Locate the cell with the specified text and output its [X, Y] center coordinate. 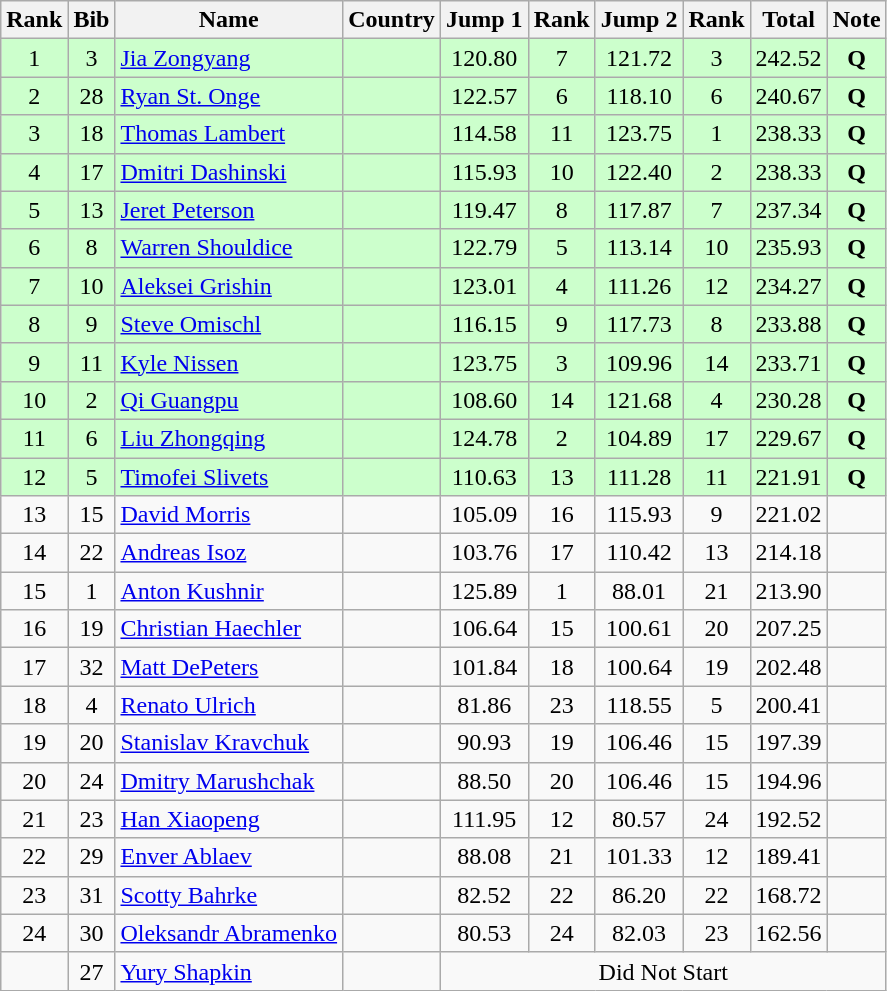
105.09 [484, 515]
Christian Haechler [229, 629]
Country [392, 20]
192.52 [788, 819]
189.41 [788, 857]
Warren Shouldice [229, 248]
111.26 [639, 286]
88.50 [484, 781]
28 [92, 96]
237.34 [788, 210]
Han Xiaopeng [229, 819]
113.14 [639, 248]
101.33 [639, 857]
27 [92, 971]
207.25 [788, 629]
108.60 [484, 400]
David Morris [229, 515]
88.01 [639, 591]
110.63 [484, 477]
Note [856, 20]
233.88 [788, 324]
120.80 [484, 58]
86.20 [639, 895]
100.64 [639, 667]
202.48 [788, 667]
200.41 [788, 705]
125.89 [484, 591]
90.93 [484, 743]
32 [92, 667]
119.47 [484, 210]
229.67 [788, 438]
31 [92, 895]
Anton Kushnir [229, 591]
Liu Zhongqing [229, 438]
Jump 2 [639, 20]
Qi Guangpu [229, 400]
Kyle Nissen [229, 362]
101.84 [484, 667]
122.40 [639, 172]
122.57 [484, 96]
121.68 [639, 400]
118.10 [639, 96]
Scotty Bahrke [229, 895]
123.01 [484, 286]
111.28 [639, 477]
82.52 [484, 895]
117.87 [639, 210]
214.18 [788, 553]
213.90 [788, 591]
Ryan St. Onge [229, 96]
221.91 [788, 477]
104.89 [639, 438]
242.52 [788, 58]
Jump 1 [484, 20]
80.57 [639, 819]
124.78 [484, 438]
Enver Ablaev [229, 857]
233.71 [788, 362]
221.02 [788, 515]
114.58 [484, 134]
80.53 [484, 933]
Aleksei Grishin [229, 286]
194.96 [788, 781]
30 [92, 933]
110.42 [639, 553]
234.27 [788, 286]
29 [92, 857]
168.72 [788, 895]
162.56 [788, 933]
Did Not Start [663, 971]
106.64 [484, 629]
81.86 [484, 705]
Yury Shapkin [229, 971]
Thomas Lambert [229, 134]
118.55 [639, 705]
Dmitry Marushchak [229, 781]
Matt DePeters [229, 667]
197.39 [788, 743]
111.95 [484, 819]
235.93 [788, 248]
Stanislav Kravchuk [229, 743]
Bib [92, 20]
Andreas Isoz [229, 553]
109.96 [639, 362]
103.76 [484, 553]
82.03 [639, 933]
Renato Ulrich [229, 705]
122.79 [484, 248]
Total [788, 20]
Dmitri Dashinski [229, 172]
Timofei Slivets [229, 477]
Name [229, 20]
240.67 [788, 96]
Steve Omischl [229, 324]
121.72 [639, 58]
88.08 [484, 857]
Jia Zongyang [229, 58]
116.15 [484, 324]
Jeret Peterson [229, 210]
100.61 [639, 629]
Oleksandr Abramenko [229, 933]
117.73 [639, 324]
230.28 [788, 400]
